Detect which cell encompasses the target text, then output its [x, y] center coordinate. 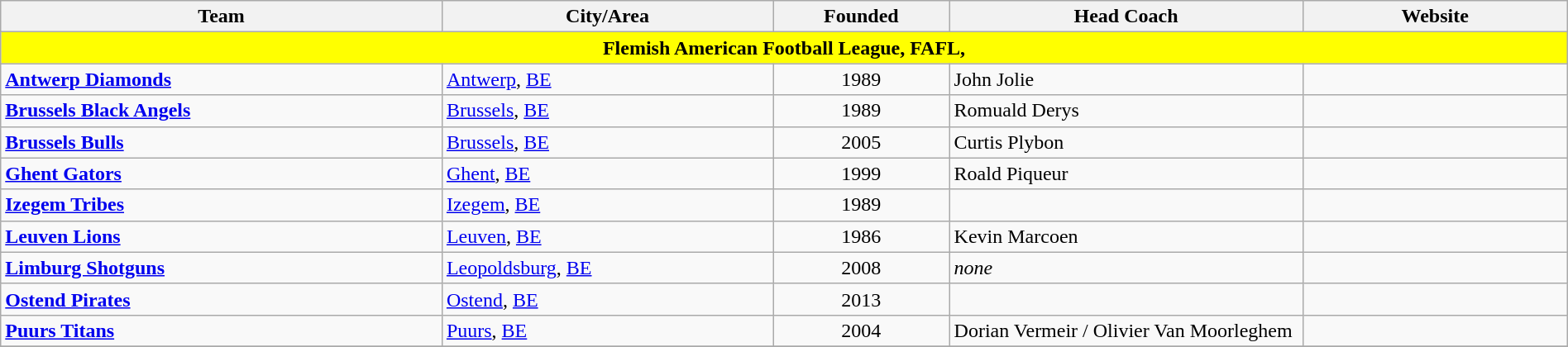
none [1126, 268]
Ostend Pirates [222, 299]
Puurs Titans [222, 330]
Antwerp Diamonds [222, 79]
Founded [862, 17]
Leuven, BE [607, 236]
Brussels Bulls [222, 142]
2013 [862, 299]
2004 [862, 330]
Izegem, BE [607, 205]
Curtis Plybon [1126, 142]
Leuven Lions [222, 236]
Izegem Tribes [222, 205]
2008 [862, 268]
Romuald Derys [1126, 111]
Puurs, BE [607, 330]
Ghent Gators [222, 173]
1986 [862, 236]
Roald Piqueur [1126, 173]
1999 [862, 173]
Brussels Black Angels [222, 111]
Ghent, BE [607, 173]
Leopoldsburg, BE [607, 268]
Limburg Shotguns [222, 268]
Flemish American Football League, FAFL, [784, 48]
Antwerp, BE [607, 79]
Head Coach [1126, 17]
Ostend, BE [607, 299]
2005 [862, 142]
City/Area [607, 17]
Website [1435, 17]
Dorian Vermeir / Olivier Van Moorleghem [1126, 330]
Kevin Marcoen [1126, 236]
John Jolie [1126, 79]
Team [222, 17]
